Find where the given text appears and provide that cell's center as (X, Y) coordinate. 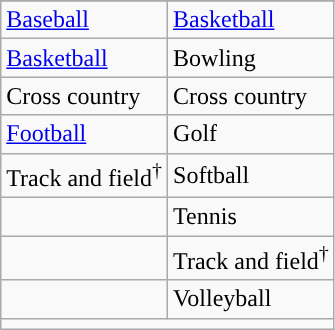
Volleyball (252, 299)
Football (84, 134)
Bowling (252, 58)
Golf (252, 134)
Tennis (252, 217)
Baseball (84, 20)
Softball (252, 176)
